Detect which cell encompasses the target text, then output its (X, Y) center coordinate. 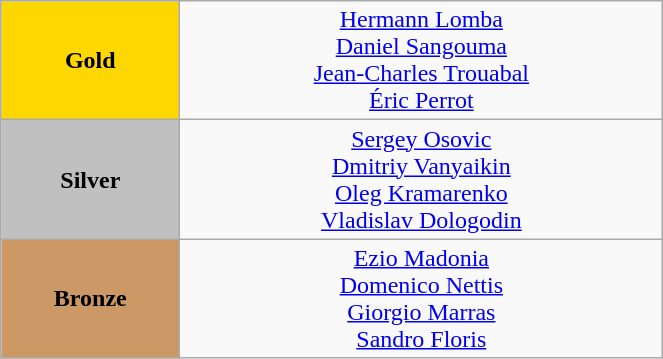
Ezio MadoniaDomenico NettisGiorgio MarrasSandro Floris (422, 298)
Hermann LombaDaniel SangoumaJean-Charles TrouabalÉric Perrot (422, 60)
Gold (90, 60)
Sergey OsovicDmitriy VanyaikinOleg KramarenkoVladislav Dologodin (422, 180)
Silver (90, 180)
Bronze (90, 298)
